Return [X, Y] of the center of cell containing provided text 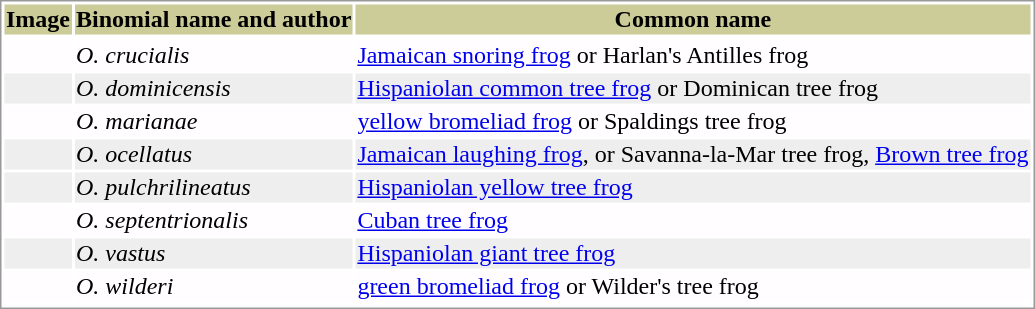
O. marianae [213, 121]
O. dominicensis [213, 89]
Cuban tree frog [693, 221]
Jamaican laughing frog, or Savanna-la-Mar tree frog, Brown tree frog [693, 155]
Binomial name and author [213, 19]
Hispaniolan common tree frog or Dominican tree frog [693, 89]
O. septentrionalis [213, 221]
green bromeliad frog or Wilder's tree frog [693, 287]
O. vastus [213, 253]
O. wilderi [213, 287]
O. ocellatus [213, 155]
yellow bromeliad frog or Spaldings tree frog [693, 121]
O. crucialis [213, 55]
O. pulchrilineatus [213, 187]
Hispaniolan giant tree frog [693, 253]
Common name [693, 19]
Hispaniolan yellow tree frog [693, 187]
Jamaican snoring frog or Harlan's Antilles frog [693, 55]
Image [38, 19]
